Provide the (X, Y) coordinate of the cell's center where the given text is located.  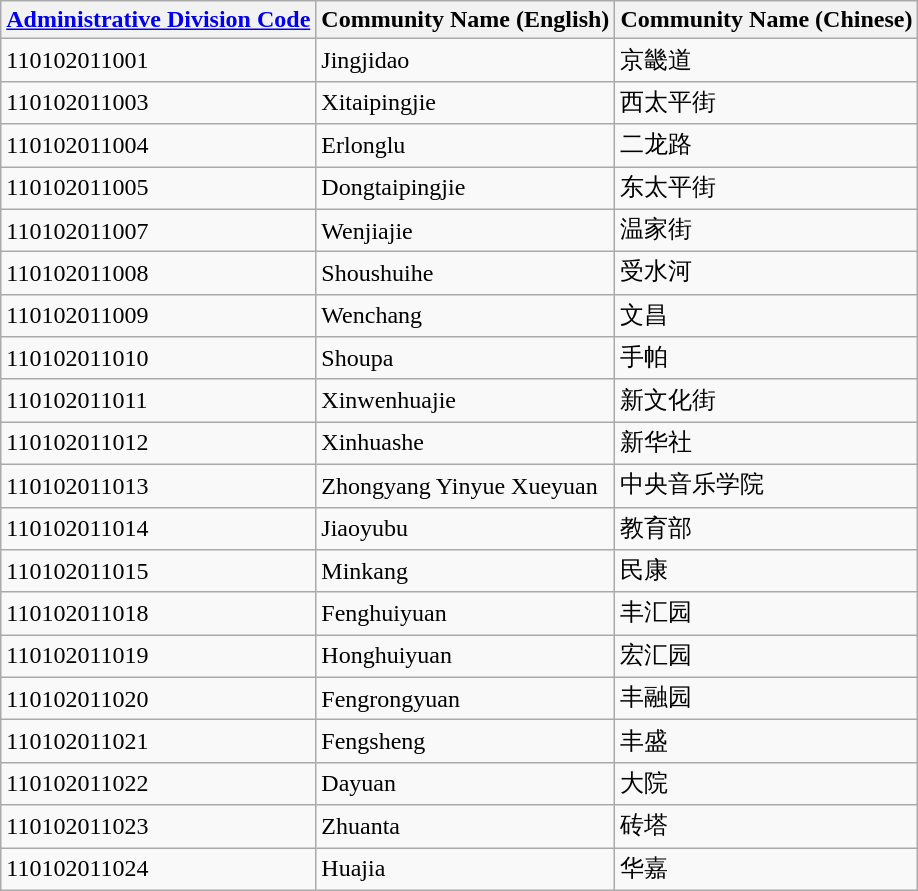
110102011010 (158, 358)
110102011014 (158, 528)
Minkang (466, 572)
Fengsheng (466, 742)
丰融园 (766, 698)
Community Name (English) (466, 20)
中央音乐学院 (766, 486)
110102011012 (158, 444)
Honghuiyuan (466, 656)
110102011015 (158, 572)
110102011003 (158, 102)
丰汇园 (766, 614)
Wenchang (466, 316)
砖塔 (766, 826)
Erlonglu (466, 146)
新文化街 (766, 400)
Fenghuiyuan (466, 614)
新华社 (766, 444)
东太平街 (766, 188)
110102011022 (158, 784)
Dayuan (466, 784)
110102011021 (158, 742)
京畿道 (766, 60)
Community Name (Chinese) (766, 20)
温家街 (766, 230)
西太平街 (766, 102)
二龙路 (766, 146)
宏汇园 (766, 656)
Xitaipingjie (466, 102)
110102011018 (158, 614)
110102011020 (158, 698)
Jingjidao (466, 60)
民康 (766, 572)
手帕 (766, 358)
Shoupa (466, 358)
110102011024 (158, 870)
110102011013 (158, 486)
110102011019 (158, 656)
华嘉 (766, 870)
受水河 (766, 274)
Dongtaipingjie (466, 188)
大院 (766, 784)
Zhuanta (466, 826)
Xinhuashe (466, 444)
Jiaoyubu (466, 528)
Zhongyang Yinyue Xueyuan (466, 486)
110102011004 (158, 146)
110102011009 (158, 316)
Huajia (466, 870)
110102011023 (158, 826)
教育部 (766, 528)
Wenjiajie (466, 230)
文昌 (766, 316)
110102011001 (158, 60)
Shoushuihe (466, 274)
110102011011 (158, 400)
110102011008 (158, 274)
丰盛 (766, 742)
Administrative Division Code (158, 20)
Xinwenhuajie (466, 400)
110102011007 (158, 230)
110102011005 (158, 188)
Fengrongyuan (466, 698)
